Return (x, y) of the center of cell containing provided text 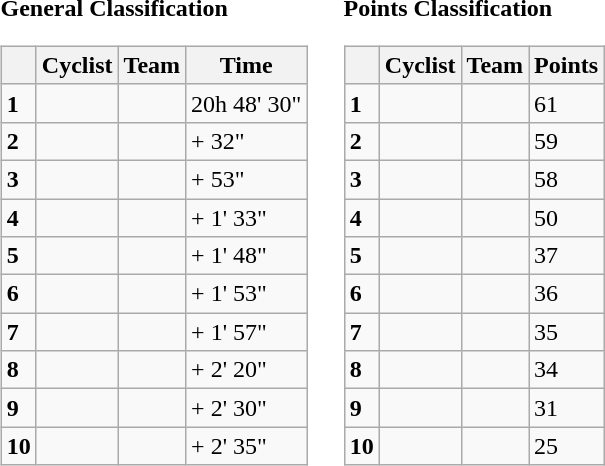
25 (566, 446)
Points (566, 65)
59 (566, 141)
+ 2' 35" (246, 446)
34 (566, 370)
+ 2' 30" (246, 408)
+ 1' 57" (246, 332)
20h 48' 30" (246, 103)
+ 1' 33" (246, 217)
31 (566, 408)
+ 1' 53" (246, 294)
+ 32" (246, 141)
+ 1' 48" (246, 256)
+ 53" (246, 179)
61 (566, 103)
+ 2' 20" (246, 370)
35 (566, 332)
50 (566, 217)
37 (566, 256)
Time (246, 65)
36 (566, 294)
58 (566, 179)
